Extract the [x, y] coordinate from the center of the cell holding the provided text.  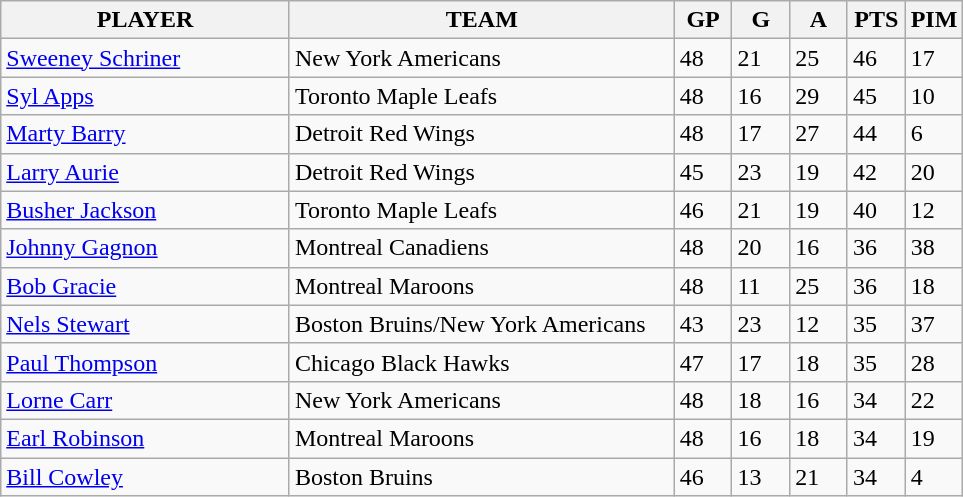
11 [761, 286]
28 [934, 362]
Earl Robinson [146, 438]
40 [876, 210]
Sweeney Schriner [146, 58]
Bill Cowley [146, 477]
PIM [934, 20]
Bob Gracie [146, 286]
Lorne Carr [146, 400]
6 [934, 134]
Paul Thompson [146, 362]
44 [876, 134]
Syl Apps [146, 96]
Nels Stewart [146, 324]
Busher Jackson [146, 210]
Boston Bruins [482, 477]
13 [761, 477]
29 [819, 96]
G [761, 20]
Johnny Gagnon [146, 248]
PLAYER [146, 20]
Marty Barry [146, 134]
Boston Bruins/New York Americans [482, 324]
PTS [876, 20]
Montreal Canadiens [482, 248]
Larry Aurie [146, 172]
TEAM [482, 20]
43 [703, 324]
4 [934, 477]
A [819, 20]
22 [934, 400]
37 [934, 324]
42 [876, 172]
GP [703, 20]
47 [703, 362]
27 [819, 134]
38 [934, 248]
10 [934, 96]
Chicago Black Hawks [482, 362]
